For the text-containing cell, return its midpoint in (X, Y) coordinate format. 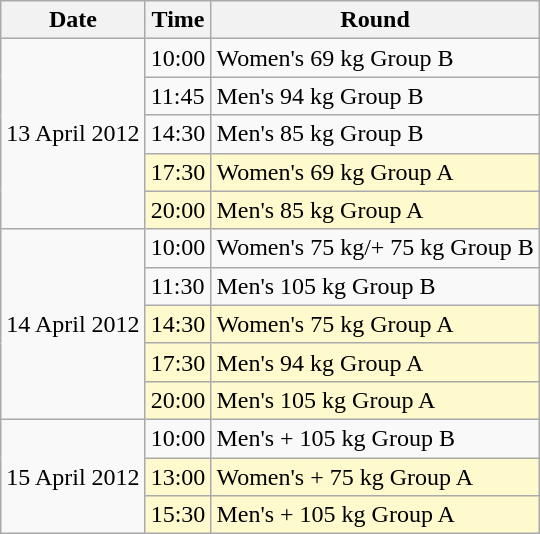
13 April 2012 (73, 134)
Women's 69 kg Group A (375, 172)
Women's 69 kg Group B (375, 58)
Men's 85 kg Group B (375, 134)
Men's 105 kg Group B (375, 286)
Men's + 105 kg Group B (375, 438)
Men's 94 kg Group A (375, 362)
11:30 (178, 286)
Women's + 75 kg Group A (375, 477)
Women's 75 kg Group A (375, 324)
Men's 94 kg Group B (375, 96)
Men's 85 kg Group A (375, 210)
Date (73, 20)
13:00 (178, 477)
Time (178, 20)
11:45 (178, 96)
15 April 2012 (73, 476)
14 April 2012 (73, 324)
Round (375, 20)
Men's 105 kg Group A (375, 400)
Men's + 105 kg Group A (375, 515)
15:30 (178, 515)
Women's 75 kg/+ 75 kg Group B (375, 248)
